Extract the (x, y) coordinate from the center of the cell holding the provided text.  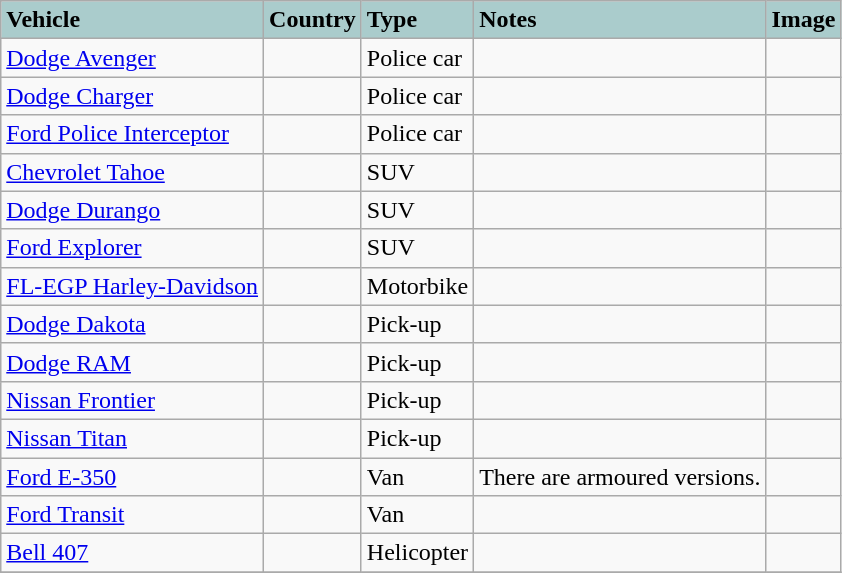
Chevrolet Tahoe (132, 172)
Ford E-350 (132, 477)
FL-EGP Harley-Davidson (132, 286)
Ford Explorer (132, 248)
Image (804, 20)
Dodge Durango (132, 210)
Ford Police Interceptor (132, 134)
Bell 407 (132, 553)
Country (313, 20)
Dodge RAM (132, 362)
Nissan Frontier (132, 400)
Dodge Avenger (132, 58)
Motorbike (417, 286)
Nissan Titan (132, 438)
Ford Transit (132, 515)
Vehicle (132, 20)
Helicopter (417, 553)
Dodge Charger (132, 96)
There are armoured versions. (620, 477)
Type (417, 20)
Notes (620, 20)
Dodge Dakota (132, 324)
